Extract the (x, y) coordinate from the center of the cell holding the provided text.  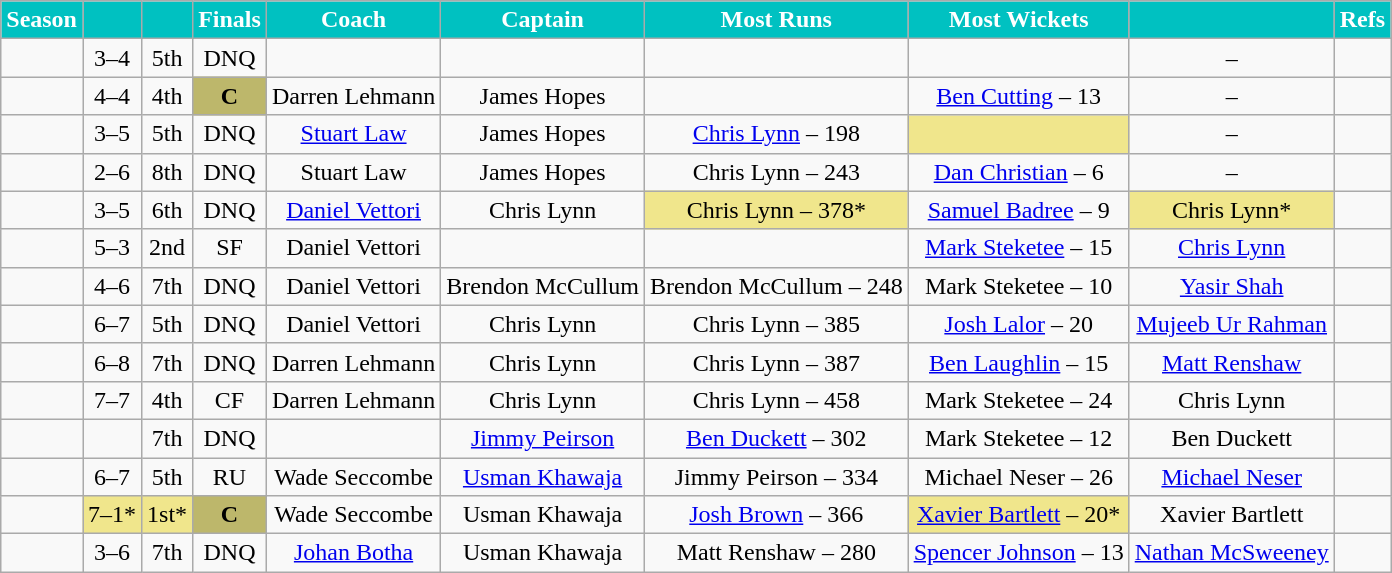
Ben Duckett – 302 (776, 438)
7–1* (112, 515)
Chris Lynn – 378* (776, 210)
Michael Neser (1232, 477)
2nd (168, 248)
Ben Laughlin – 15 (1018, 362)
Johan Botha (353, 553)
Dan Christian – 6 (1018, 172)
SF (230, 248)
Matt Renshaw (1232, 362)
Captain (543, 20)
6th (168, 210)
Matt Renshaw – 280 (776, 553)
Ben Duckett (1232, 438)
Xavier Bartlett – 20* (1018, 515)
Finals (230, 20)
3–6 (112, 553)
Josh Brown – 366 (776, 515)
6–8 (112, 362)
Spencer Johnson – 13 (1018, 553)
Mark Steketee – 15 (1018, 248)
Chris Lynn – 387 (776, 362)
4–6 (112, 286)
Chris Lynn – 243 (776, 172)
Ben Cutting – 13 (1018, 96)
Season (42, 20)
Michael Neser – 26 (1018, 477)
Refs (1362, 20)
CF (230, 400)
1st* (168, 515)
Josh Lalor – 20 (1018, 324)
Samuel Badree – 9 (1018, 210)
Chris Lynn* (1232, 210)
3–4 (112, 58)
Chris Lynn – 385 (776, 324)
Mujeeb Ur Rahman (1232, 324)
Xavier Bartlett (1232, 515)
Nathan McSweeney (1232, 553)
Most Runs (776, 20)
Chris Lynn – 198 (776, 134)
Jimmy Peirson – 334 (776, 477)
Mark Steketee – 24 (1018, 400)
Brendon McCullum – 248 (776, 286)
Chris Lynn – 458 (776, 400)
Mark Steketee – 10 (1018, 286)
RU (230, 477)
7–7 (112, 400)
Most Wickets (1018, 20)
8th (168, 172)
4–4 (112, 96)
Brendon McCullum (543, 286)
2–6 (112, 172)
Coach (353, 20)
5–3 (112, 248)
Jimmy Peirson (543, 438)
Mark Steketee – 12 (1018, 438)
Yasir Shah (1232, 286)
